Capture the cell that displays the provided text and extract its [X, Y] central coordinate. 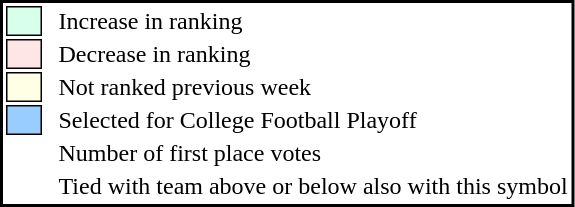
Not ranked previous week [313, 87]
Decrease in ranking [313, 54]
Tied with team above or below also with this symbol [313, 186]
Number of first place votes [313, 153]
Increase in ranking [313, 21]
Selected for College Football Playoff [313, 120]
